Search for the cell housing the specified text and yield its [x, y] center coordinate. 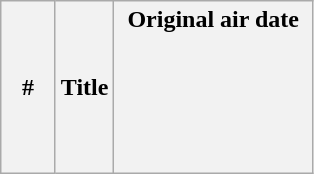
Original air date [214, 88]
# [28, 88]
Title [84, 88]
